Pinpoint the cell where the given text exists, returning its (x, y) midpoint coordinate. 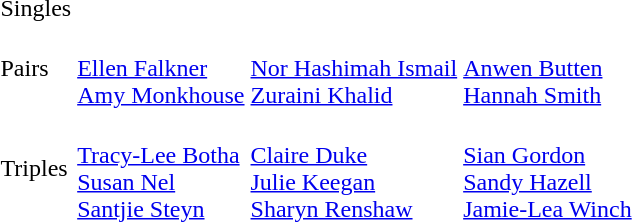
Nor Hashimah IsmailZuraini Khalid (354, 68)
Ellen FalknerAmy Monkhouse (161, 68)
